Scan for the cell matching the given text and deliver its (x, y) coordinate at center. 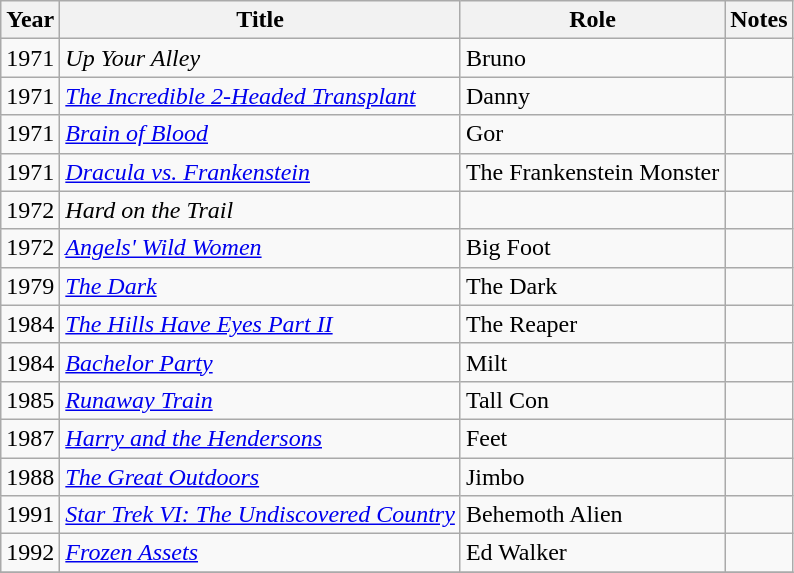
Runaway Train (260, 400)
1987 (30, 438)
Star Trek VI: The Undiscovered Country (260, 515)
1991 (30, 515)
Dracula vs. Frankenstein (260, 172)
Milt (592, 362)
Bruno (592, 58)
Angels' Wild Women (260, 248)
Up Your Alley (260, 58)
Big Foot (592, 248)
The Incredible 2-Headed Transplant (260, 96)
1988 (30, 477)
Year (30, 20)
Notes (759, 20)
Gor (592, 134)
The Frankenstein Monster (592, 172)
1992 (30, 553)
Hard on the Trail (260, 210)
1985 (30, 400)
Behemoth Alien (592, 515)
1979 (30, 286)
Jimbo (592, 477)
The Reaper (592, 324)
Role (592, 20)
Danny (592, 96)
Brain of Blood (260, 134)
Bachelor Party (260, 362)
Title (260, 20)
Ed Walker (592, 553)
Tall Con (592, 400)
The Hills Have Eyes Part II (260, 324)
Feet (592, 438)
The Great Outdoors (260, 477)
Frozen Assets (260, 553)
Harry and the Hendersons (260, 438)
